Locate the cell with the specified text and output its [x, y] center coordinate. 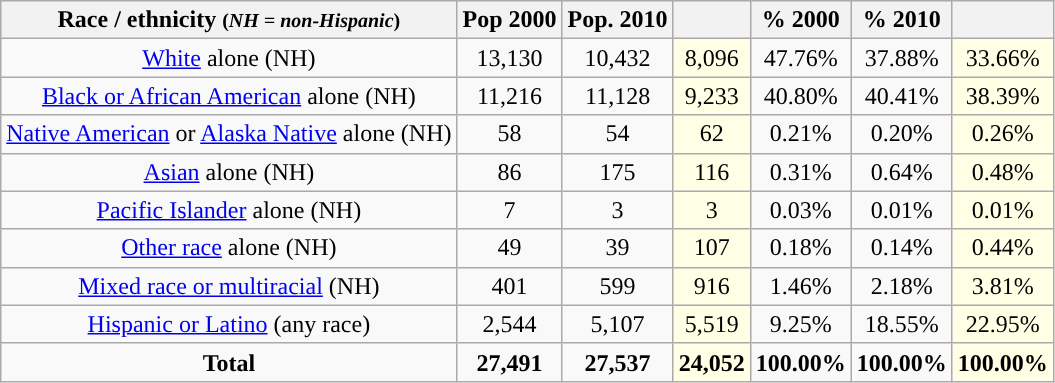
58 [510, 134]
22.95% [1002, 324]
24,052 [712, 362]
916 [712, 286]
0.21% [800, 134]
5,519 [712, 324]
54 [618, 134]
18.55% [902, 324]
Asian alone (NH) [229, 172]
86 [510, 172]
% 2010 [902, 20]
Race / ethnicity (NH = non-Hispanic) [229, 20]
47.76% [800, 58]
0.14% [902, 248]
0.44% [1002, 248]
33.66% [1002, 58]
11,216 [510, 96]
1.46% [800, 286]
116 [712, 172]
Total [229, 362]
0.03% [800, 210]
0.20% [902, 134]
9.25% [800, 324]
9,233 [712, 96]
0.26% [1002, 134]
2,544 [510, 324]
Native American or Alaska Native alone (NH) [229, 134]
Hispanic or Latino (any race) [229, 324]
107 [712, 248]
Other race alone (NH) [229, 248]
Black or African American alone (NH) [229, 96]
3.81% [1002, 286]
27,491 [510, 362]
13,130 [510, 58]
% 2000 [800, 20]
0.64% [902, 172]
38.39% [1002, 96]
62 [712, 134]
0.18% [800, 248]
49 [510, 248]
Mixed race or multiracial (NH) [229, 286]
8,096 [712, 58]
Pacific Islander alone (NH) [229, 210]
175 [618, 172]
Pop. 2010 [618, 20]
599 [618, 286]
401 [510, 286]
0.48% [1002, 172]
White alone (NH) [229, 58]
11,128 [618, 96]
40.80% [800, 96]
40.41% [902, 96]
5,107 [618, 324]
Pop 2000 [510, 20]
7 [510, 210]
37.88% [902, 58]
27,537 [618, 362]
39 [618, 248]
2.18% [902, 286]
10,432 [618, 58]
0.31% [800, 172]
